Search for the cell housing the specified text and yield its [x, y] center coordinate. 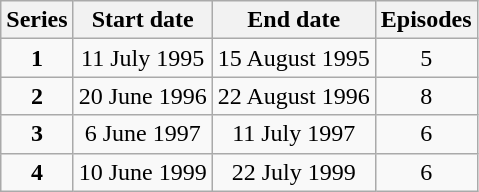
8 [426, 96]
22 August 1996 [294, 96]
11 July 1995 [142, 58]
22 July 1999 [294, 172]
5 [426, 58]
11 July 1997 [294, 134]
4 [37, 172]
10 June 1999 [142, 172]
2 [37, 96]
15 August 1995 [294, 58]
3 [37, 134]
20 June 1996 [142, 96]
1 [37, 58]
6 June 1997 [142, 134]
Series [37, 20]
End date [294, 20]
Episodes [426, 20]
Start date [142, 20]
